Identify which cell holds the provided text, then report its (X, Y) central coordinate. 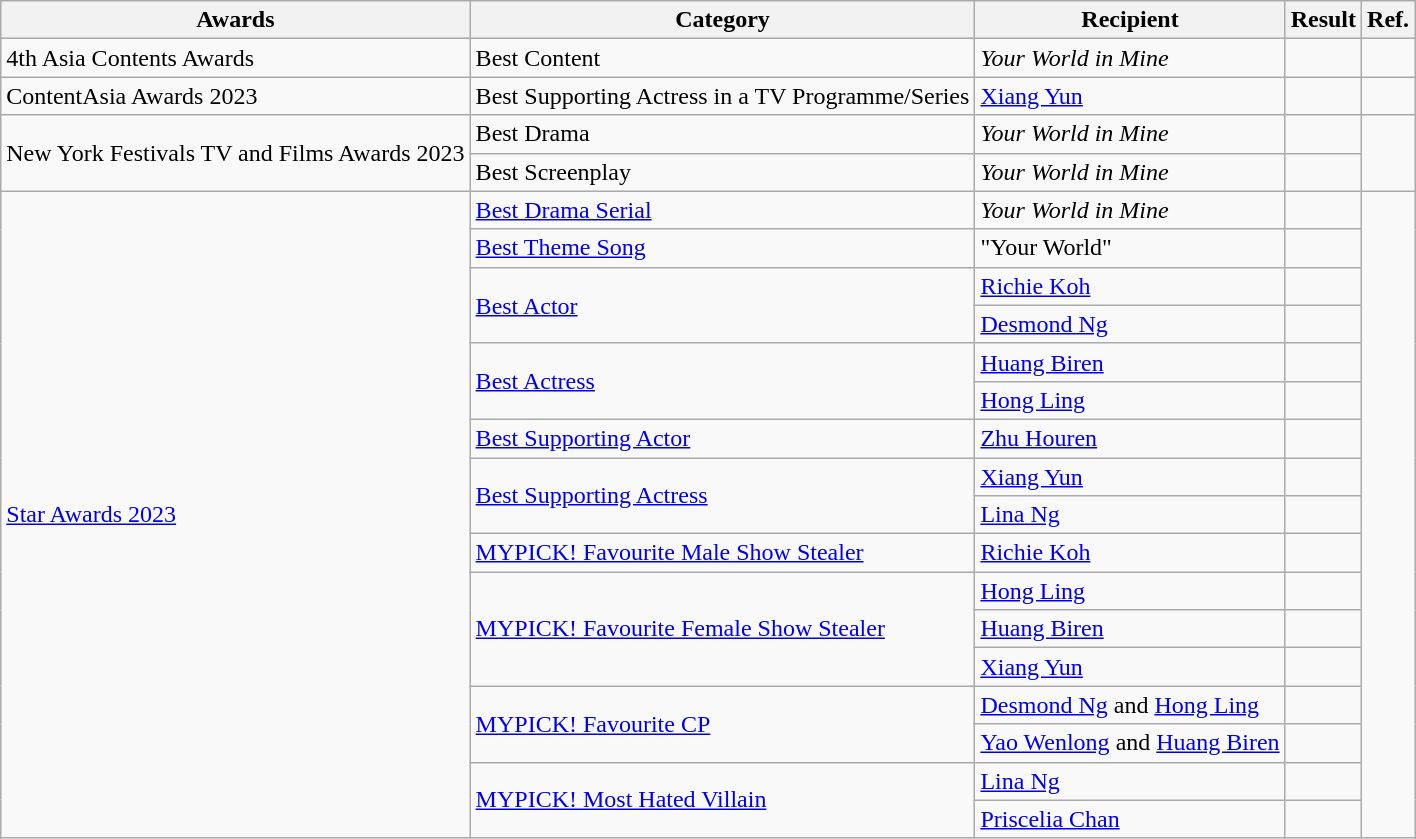
Category (722, 20)
Zhu Houren (1130, 438)
MYPICK! Favourite CP (722, 724)
4th Asia Contents Awards (236, 58)
Desmond Ng and Hong Ling (1130, 705)
MYPICK! Favourite Female Show Stealer (722, 629)
Best Supporting Actress (722, 496)
"Your World" (1130, 248)
Best Theme Song (722, 248)
Yao Wenlong and Huang Biren (1130, 743)
Best Actress (722, 381)
ContentAsia Awards 2023 (236, 96)
Star Awards 2023 (236, 514)
Best Drama Serial (722, 210)
Best Actor (722, 305)
MYPICK! Most Hated Villain (722, 800)
Best Supporting Actor (722, 438)
MYPICK! Favourite Male Show Stealer (722, 553)
Recipient (1130, 20)
Priscelia Chan (1130, 819)
Best Drama (722, 134)
New York Festivals TV and Films Awards 2023 (236, 153)
Best Supporting Actress in a TV Programme/Series (722, 96)
Desmond Ng (1130, 324)
Awards (236, 20)
Ref. (1388, 20)
Best Screenplay (722, 172)
Result (1323, 20)
Best Content (722, 58)
